Extract the [X, Y] coordinate from the center of the cell holding the provided text.  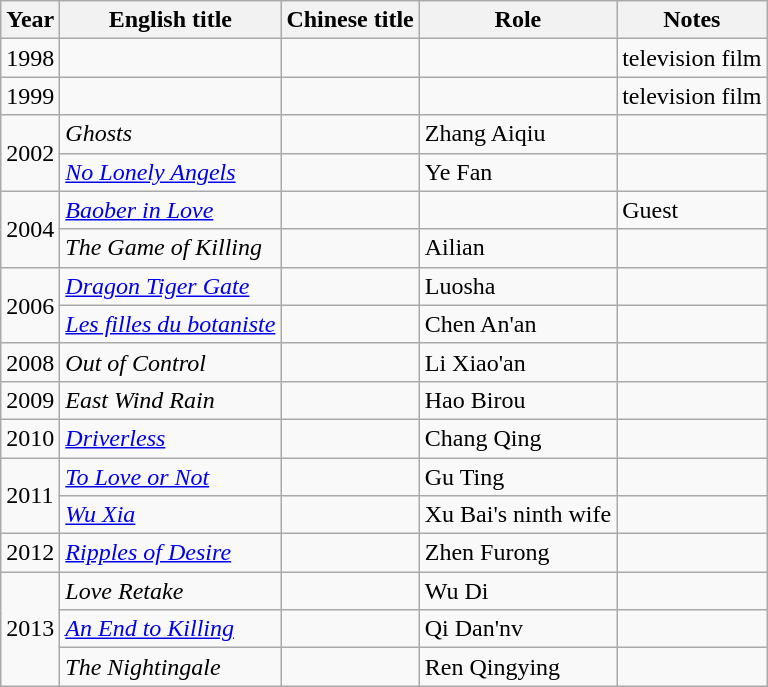
Xu Bai's ninth wife [518, 515]
2012 [30, 553]
Wu Xia [170, 515]
Love Retake [170, 591]
1999 [30, 96]
Role [518, 20]
The Game of Killing [170, 248]
1998 [30, 58]
Zhang Aiqiu [518, 134]
Ghosts [170, 134]
Wu Di [518, 591]
Dragon Tiger Gate [170, 286]
Li Xiao'an [518, 362]
Notes [692, 20]
English title [170, 20]
Gu Ting [518, 477]
2010 [30, 438]
Ailian [518, 248]
Les filles du botaniste [170, 324]
Year [30, 20]
Driverless [170, 438]
Out of Control [170, 362]
To Love or Not [170, 477]
2011 [30, 496]
2002 [30, 153]
Baober in Love [170, 210]
Ye Fan [518, 172]
Luosha [518, 286]
An End to Killing [170, 629]
Ren Qingying [518, 667]
2008 [30, 362]
Guest [692, 210]
Qi Dan'nv [518, 629]
2013 [30, 629]
2009 [30, 400]
Zhen Furong [518, 553]
Hao Birou [518, 400]
2006 [30, 305]
Chen An'an [518, 324]
The Nightingale [170, 667]
Ripples of Desire [170, 553]
Chinese title [350, 20]
Chang Qing [518, 438]
No Lonely Angels [170, 172]
2004 [30, 229]
East Wind Rain [170, 400]
